Provide the (X, Y) coordinate of the cell's center where the given text is located.  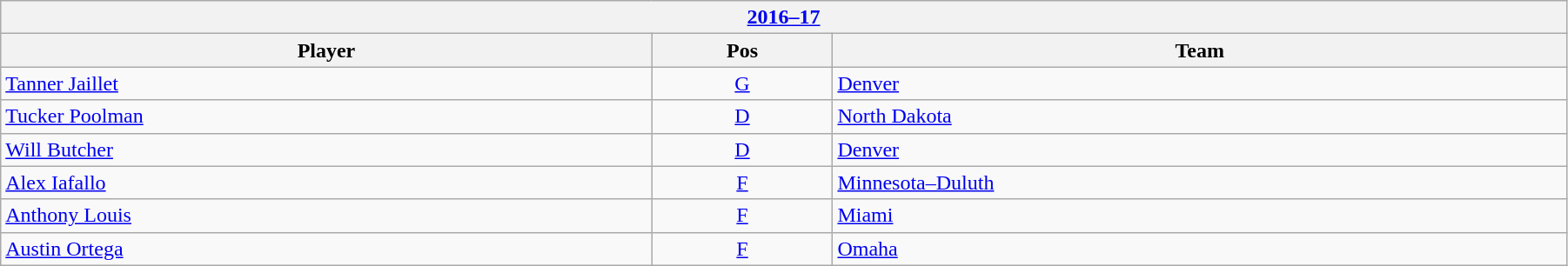
Team (1200, 50)
Tanner Jaillet (326, 83)
Pos (742, 50)
Tucker Poolman (326, 116)
2016–17 (784, 17)
Austin Ortega (326, 249)
Omaha (1200, 249)
Player (326, 50)
Anthony Louis (326, 216)
Minnesota–Duluth (1200, 183)
North Dakota (1200, 116)
G (742, 83)
Alex Iafallo (326, 183)
Will Butcher (326, 150)
Miami (1200, 216)
